Return the (x, y) coordinate for the center point of the cell that contains the specified text.  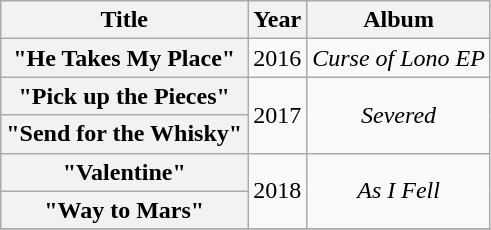
Year (278, 20)
Title (124, 20)
"Send for the Whisky" (124, 134)
2018 (278, 191)
As I Fell (399, 191)
Severed (399, 115)
2017 (278, 115)
Album (399, 20)
Curse of Lono EP (399, 58)
"Way to Mars" (124, 210)
"Valentine" (124, 172)
"Pick up the Pieces" (124, 96)
"He Takes My Place" (124, 58)
2016 (278, 58)
